Identify which cell holds the provided text, then report its [x, y] central coordinate. 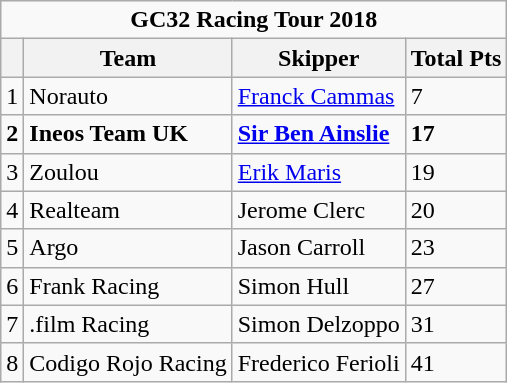
3 [12, 172]
Zoulou [128, 172]
Sir Ben Ainslie [318, 134]
Total Pts [456, 58]
.film Racing [128, 324]
Frank Racing [128, 286]
2 [12, 134]
5 [12, 248]
Erik Maris [318, 172]
Simon Hull [318, 286]
1 [12, 96]
Skipper [318, 58]
Ineos Team UK [128, 134]
19 [456, 172]
31 [456, 324]
Argo [128, 248]
17 [456, 134]
Team [128, 58]
8 [12, 362]
Norauto [128, 96]
Realteam [128, 210]
GC32 Racing Tour 2018 [254, 20]
Frederico Ferioli [318, 362]
6 [12, 286]
23 [456, 248]
41 [456, 362]
Codigo Rojo Racing [128, 362]
Jerome Clerc [318, 210]
Franck Cammas [318, 96]
4 [12, 210]
27 [456, 286]
Jason Carroll [318, 248]
20 [456, 210]
Simon Delzoppo [318, 324]
